From the cell containing the given text, extract its center point as [x, y] coordinate. 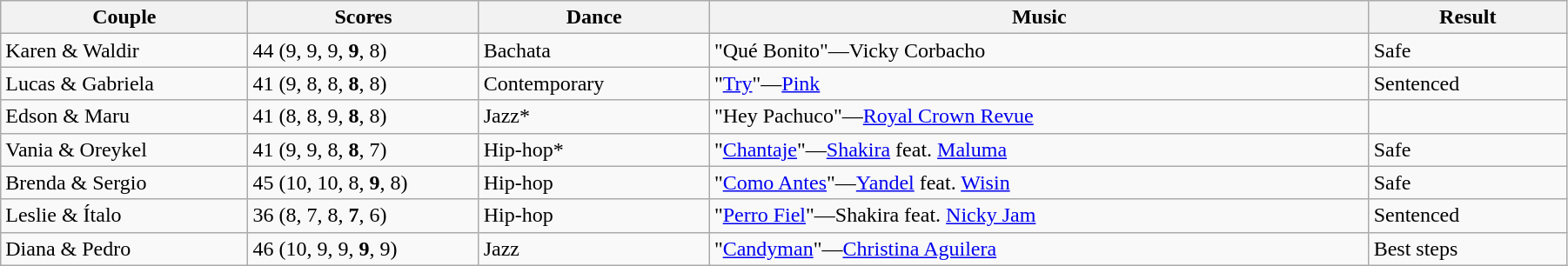
41 (8, 8, 9, 8, 8) [364, 116]
Karen & Waldir [124, 50]
Diana & Pedro [124, 249]
Leslie & Ítalo [124, 216]
45 (10, 10, 8, 9, 8) [364, 183]
Hip-hop* [593, 150]
"Hey Pachuco"—Royal Crown Revue [1039, 116]
Jazz [593, 249]
"Try"—Pink [1039, 83]
Brenda & Sergio [124, 183]
Best steps [1467, 249]
41 (9, 9, 8, 8, 7) [364, 150]
Bachata [593, 50]
Couple [124, 17]
"Qué Bonito"—Vicky Corbacho [1039, 50]
Scores [364, 17]
Music [1039, 17]
36 (8, 7, 8, 7, 6) [364, 216]
"Chantaje"—Shakira feat. Maluma [1039, 150]
"Como Antes"—Yandel feat. Wisin [1039, 183]
Lucas & Gabriela [124, 83]
Vania & Oreykel [124, 150]
"Candyman"—Christina Aguilera [1039, 249]
41 (9, 8, 8, 8, 8) [364, 83]
44 (9, 9, 9, 9, 8) [364, 50]
Contemporary [593, 83]
Result [1467, 17]
"Perro Fiel"—Shakira feat. Nicky Jam [1039, 216]
Jazz* [593, 116]
46 (10, 9, 9, 9, 9) [364, 249]
Edson & Maru [124, 116]
Dance [593, 17]
